Output the [x, y] coordinate of the center of the cell containing the given text.  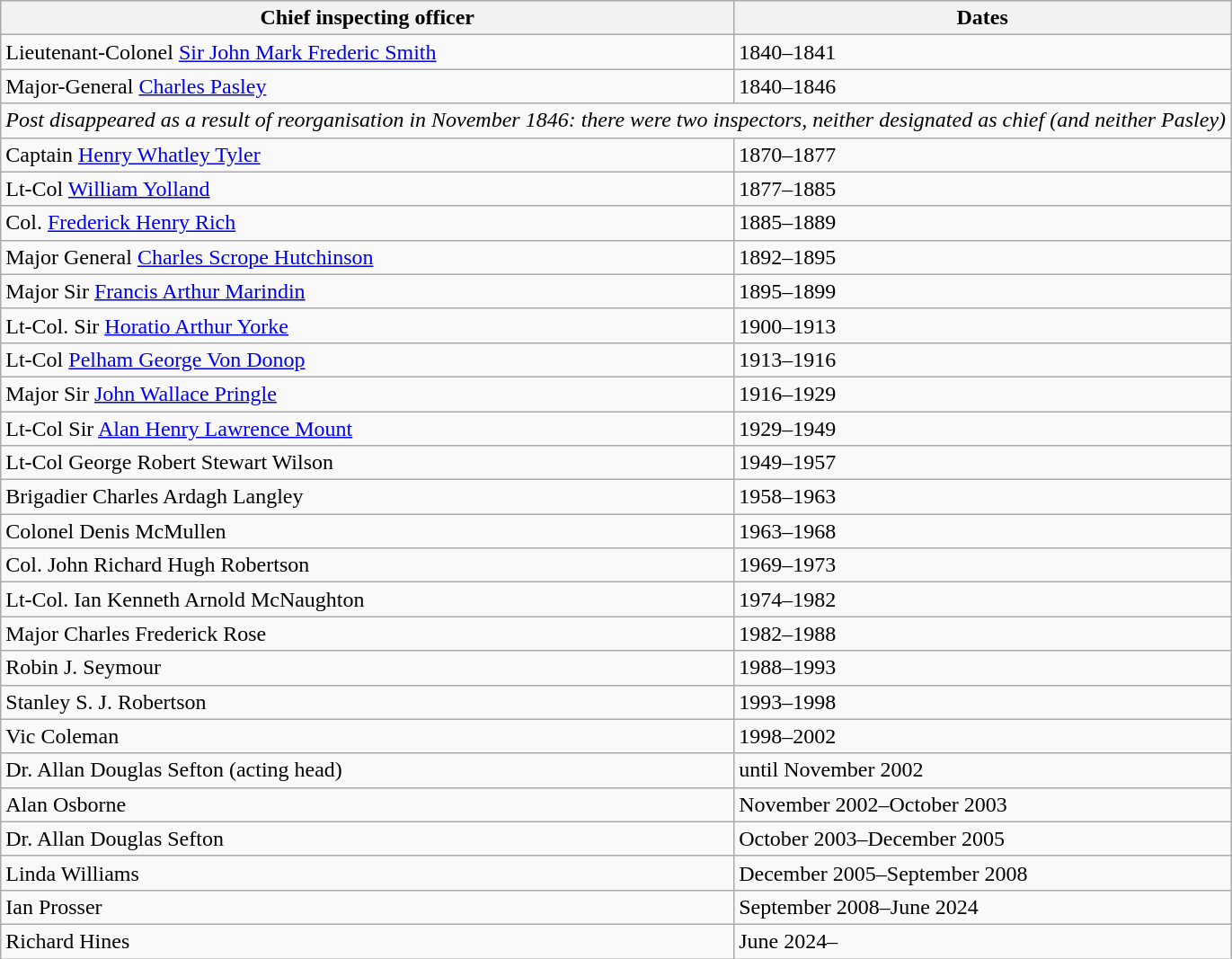
November 2002–October 2003 [983, 804]
1958–1963 [983, 497]
1998–2002 [983, 736]
Lt-Col Pelham George Von Donop [368, 360]
September 2008–June 2024 [983, 907]
1963–1968 [983, 531]
Chief inspecting officer [368, 18]
1895–1899 [983, 291]
Linda Williams [368, 873]
Brigadier Charles Ardagh Langley [368, 497]
Lt-Col. Ian Kenneth Arnold McNaughton [368, 599]
Col. John Richard Hugh Robertson [368, 565]
Major Sir John Wallace Pringle [368, 394]
Lt-Col William Yolland [368, 189]
1840–1841 [983, 52]
Colonel Denis McMullen [368, 531]
1993–1998 [983, 702]
June 2024– [983, 941]
1974–1982 [983, 599]
Richard Hines [368, 941]
1929–1949 [983, 429]
1913–1916 [983, 360]
Post disappeared as a result of reorganisation in November 1846: there were two inspectors, neither designated as chief (and neither Pasley) [616, 120]
Vic Coleman [368, 736]
1885–1889 [983, 223]
October 2003–December 2005 [983, 839]
1969–1973 [983, 565]
Stanley S. J. Robertson [368, 702]
Captain Henry Whatley Tyler [368, 155]
1840–1846 [983, 86]
1949–1957 [983, 463]
Major General Charles Scrope Hutchinson [368, 257]
Lieutenant-Colonel Sir John Mark Frederic Smith [368, 52]
Dates [983, 18]
Major Sir Francis Arthur Marindin [368, 291]
1982–1988 [983, 634]
1916–1929 [983, 394]
1988–1993 [983, 668]
Lt-Col. Sir Horatio Arthur Yorke [368, 325]
Dr. Allan Douglas Sefton [368, 839]
Lt-Col Sir Alan Henry Lawrence Mount [368, 429]
December 2005–September 2008 [983, 873]
Major-General Charles Pasley [368, 86]
Alan Osborne [368, 804]
Dr. Allan Douglas Sefton (acting head) [368, 770]
1892–1895 [983, 257]
Major Charles Frederick Rose [368, 634]
until November 2002 [983, 770]
Lt-Col George Robert Stewart Wilson [368, 463]
Col. Frederick Henry Rich [368, 223]
1870–1877 [983, 155]
1900–1913 [983, 325]
Robin J. Seymour [368, 668]
1877–1885 [983, 189]
Ian Prosser [368, 907]
